Locate the cell with the specified text and output its [x, y] center coordinate. 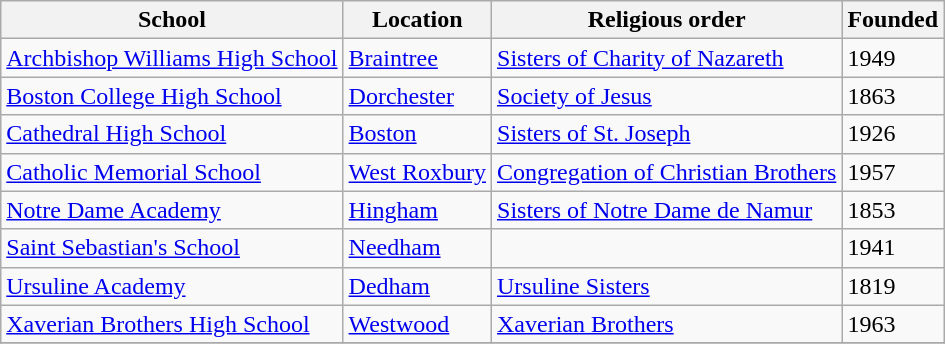
Sisters of St. Joseph [667, 134]
1853 [893, 210]
1941 [893, 248]
1819 [893, 286]
Saint Sebastian's School [172, 248]
Dorchester [417, 96]
Location [417, 20]
Notre Dame Academy [172, 210]
Ursuline Sisters [667, 286]
School [172, 20]
Religious order [667, 20]
1949 [893, 58]
Xaverian Brothers [667, 324]
West Roxbury [417, 172]
Archbishop Williams High School [172, 58]
Dedham [417, 286]
Catholic Memorial School [172, 172]
Cathedral High School [172, 134]
Hingham [417, 210]
Boston [417, 134]
1963 [893, 324]
Xaverian Brothers High School [172, 324]
Boston College High School [172, 96]
1926 [893, 134]
Sisters of Charity of Nazareth [667, 58]
Congregation of Christian Brothers [667, 172]
Society of Jesus [667, 96]
Needham [417, 248]
Sisters of Notre Dame de Namur [667, 210]
1957 [893, 172]
Braintree [417, 58]
Westwood [417, 324]
Founded [893, 20]
Ursuline Academy [172, 286]
1863 [893, 96]
